Provide the [x, y] coordinate of the cell's center where the given text is located.  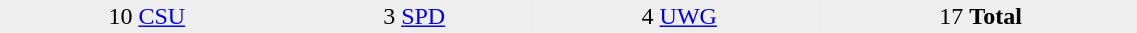
4 UWG [680, 16]
3 SPD [414, 16]
10 CSU [146, 16]
